Return the [X, Y] coordinate for the center point of the cell that contains the specified text.  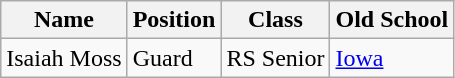
Isaiah Moss [64, 58]
Old School [392, 20]
Name [64, 20]
Iowa [392, 58]
Guard [174, 58]
Position [174, 20]
Class [276, 20]
RS Senior [276, 58]
